Return the [x, y] coordinate for the center point of the cell that contains the specified text.  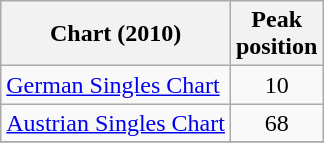
German Singles Chart [116, 85]
Austrian Singles Chart [116, 123]
68 [276, 123]
10 [276, 85]
Peak position [276, 34]
Chart (2010) [116, 34]
